Locate the cell with the specified text and output its [X, Y] center coordinate. 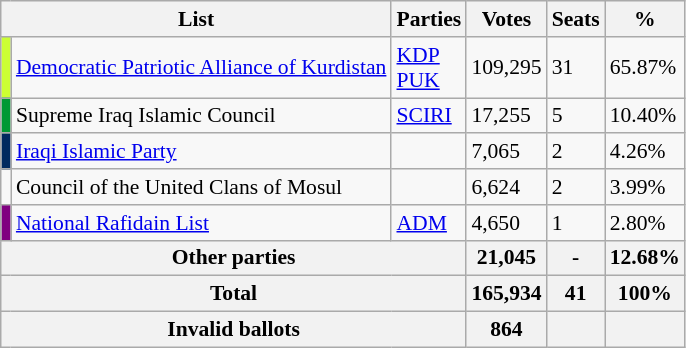
Iraqi Islamic Party [202, 152]
7,065 [506, 152]
Supreme Iraq Islamic Council [202, 116]
Democratic Patriotic Alliance of Kurdistan [202, 68]
Votes [506, 19]
Parties [428, 19]
Other parties [234, 258]
6,624 [506, 187]
Total [234, 294]
10.40% [645, 116]
864 [506, 330]
KDPPUK [428, 68]
100% [645, 294]
31 [576, 68]
Council of the United Clans of Mosul [202, 187]
SCIRI [428, 116]
ADM [428, 223]
165,934 [506, 294]
4,650 [506, 223]
65.87% [645, 68]
12.68% [645, 258]
- [576, 258]
1 [576, 223]
List [196, 19]
Invalid ballots [234, 330]
4.26% [645, 152]
2.80% [645, 223]
17,255 [506, 116]
National Rafidain List [202, 223]
109,295 [506, 68]
Seats [576, 19]
5 [576, 116]
3.99% [645, 187]
% [645, 19]
41 [576, 294]
21,045 [506, 258]
